Extract the [x, y] coordinate from the center of the cell holding the provided text.  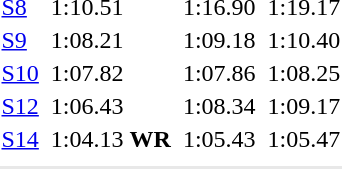
1:05.47 [304, 139]
S12 [20, 106]
S10 [20, 73]
1:08.34 [219, 106]
1:08.25 [304, 73]
1:06.43 [110, 106]
1:05.43 [219, 139]
S9 [20, 40]
1:04.13 WR [110, 139]
1:10.40 [304, 40]
1:08.21 [110, 40]
1:07.86 [219, 73]
1:07.82 [110, 73]
1:09.17 [304, 106]
S14 [20, 139]
1:09.18 [219, 40]
